Identify which cell holds the provided text, then report its [x, y] central coordinate. 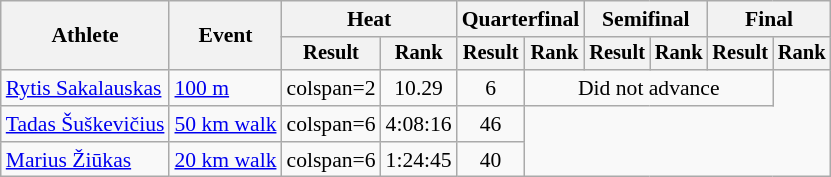
colspan=2 [332, 88]
colspan=6 [332, 124]
6 [491, 88]
Tadas Šuškevičius [86, 124]
Did not advance [649, 88]
100 m [225, 88]
Event [225, 36]
Final [768, 19]
Quarterfinal [521, 19]
Heat [370, 19]
4:08:16 [419, 124]
10.29 [419, 88]
46 [491, 124]
50 km walk [225, 124]
Semifinal [646, 19]
Rytis Sakalauskas [86, 88]
Athlete [86, 36]
